From the cell containing the given text, extract its center point as (X, Y) coordinate. 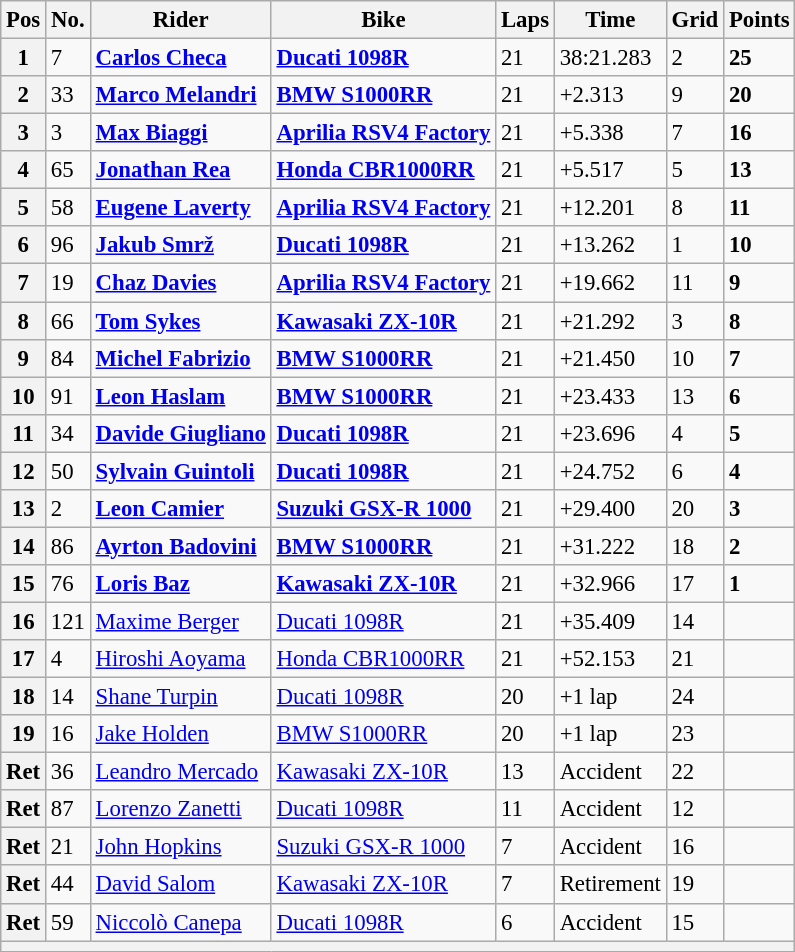
65 (68, 170)
Max Biaggi (180, 133)
Maxime Berger (180, 621)
+23.433 (610, 396)
+21.450 (610, 358)
22 (694, 772)
Davide Giugliano (180, 433)
+31.222 (610, 546)
84 (68, 358)
+35.409 (610, 621)
44 (68, 885)
Retirement (610, 885)
Lorenzo Zanetti (180, 809)
121 (68, 621)
Niccolò Canepa (180, 922)
Sylvain Guintoli (180, 471)
50 (68, 471)
No. (68, 20)
Jonathan Rea (180, 170)
96 (68, 245)
59 (68, 922)
David Salom (180, 885)
Leandro Mercado (180, 772)
66 (68, 321)
76 (68, 584)
+5.338 (610, 133)
+12.201 (610, 208)
Laps (526, 20)
+52.153 (610, 659)
Time (610, 20)
Pos (24, 20)
+13.262 (610, 245)
25 (760, 58)
Bike (383, 20)
+21.292 (610, 321)
Ayrton Badovini (180, 546)
+32.966 (610, 584)
+24.752 (610, 471)
Shane Turpin (180, 697)
86 (68, 546)
24 (694, 697)
Hiroshi Aoyama (180, 659)
23 (694, 734)
+5.517 (610, 170)
Tom Sykes (180, 321)
John Hopkins (180, 847)
91 (68, 396)
Chaz Davies (180, 283)
+2.313 (610, 95)
+23.696 (610, 433)
38:21.283 (610, 58)
Rider (180, 20)
Eugene Laverty (180, 208)
+19.662 (610, 283)
Leon Camier (180, 509)
34 (68, 433)
87 (68, 809)
Jakub Smrž (180, 245)
Leon Haslam (180, 396)
Grid (694, 20)
Carlos Checa (180, 58)
33 (68, 95)
Points (760, 20)
+29.400 (610, 509)
Marco Melandri (180, 95)
Loris Baz (180, 584)
Michel Fabrizio (180, 358)
36 (68, 772)
58 (68, 208)
Jake Holden (180, 734)
